Determine the [x, y] coordinate at the center of the cell enclosing the given text.  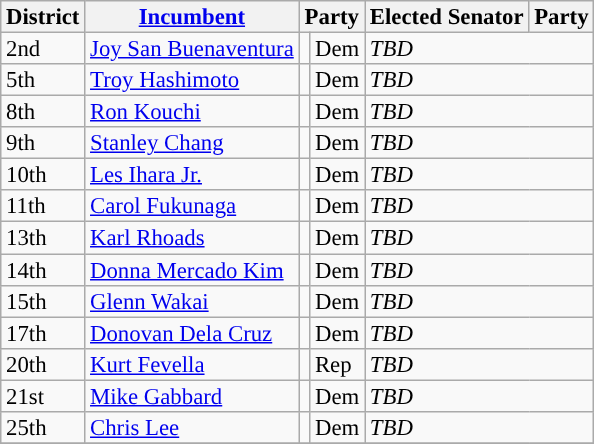
20th [43, 364]
Joy San Buenaventura [192, 49]
17th [43, 333]
Elected Senator [447, 17]
Chris Lee [192, 428]
Les Ihara Jr. [192, 175]
District [43, 17]
11th [43, 206]
Carol Fukunaga [192, 206]
21st [43, 396]
13th [43, 238]
Kurt Fevella [192, 364]
Troy Hashimoto [192, 80]
Stanley Chang [192, 143]
15th [43, 301]
5th [43, 80]
2nd [43, 49]
10th [43, 175]
Donovan Dela Cruz [192, 333]
Glenn Wakai [192, 301]
25th [43, 428]
Mike Gabbard [192, 396]
Incumbent [192, 17]
Ron Kouchi [192, 112]
9th [43, 143]
Rep [338, 364]
14th [43, 270]
Donna Mercado Kim [192, 270]
Karl Rhoads [192, 238]
8th [43, 112]
